Output the [x, y] coordinate of the center of the cell containing the given text.  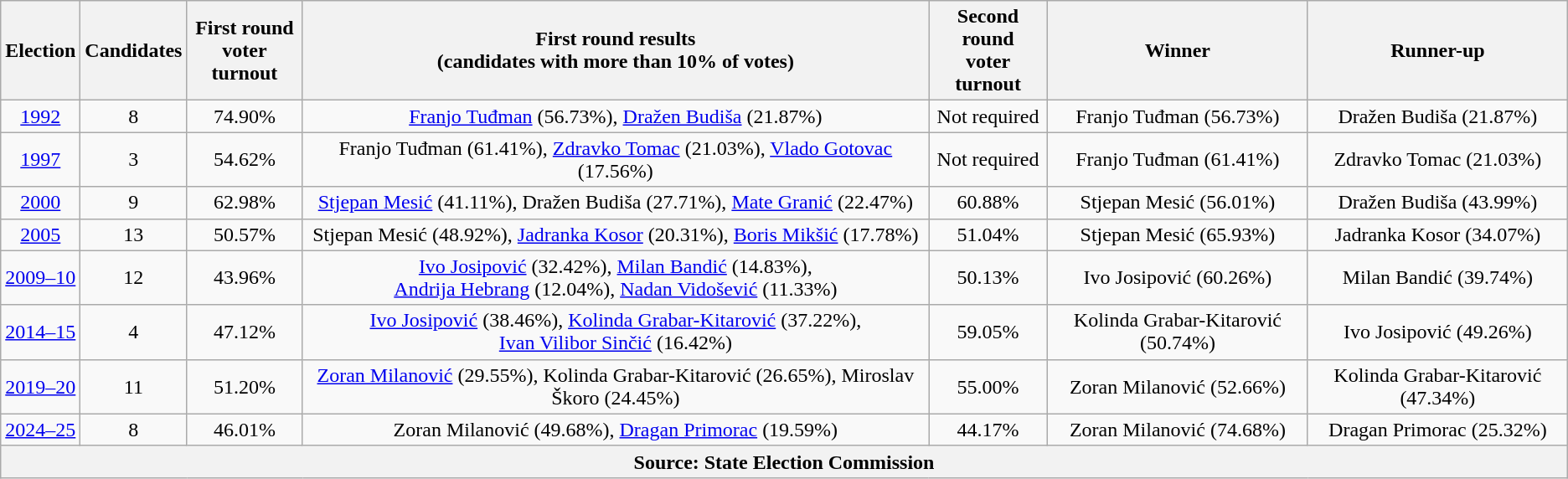
47.12% [245, 332]
51.04% [988, 234]
Source: State Election Commission [784, 461]
Ivo Josipović (49.26%) [1437, 332]
9 [134, 203]
Jadranka Kosor (34.07%) [1437, 234]
Election [40, 50]
Zoran Milanović (49.68%), Dragan Primorac (19.59%) [616, 430]
11 [134, 387]
Milan Bandić (39.74%) [1437, 278]
Kolinda Grabar-Kitarović (47.34%) [1437, 387]
54.62% [245, 159]
4 [134, 332]
Zoran Milanović (52.66%) [1178, 387]
Ivo Josipović (60.26%) [1178, 278]
55.00% [988, 387]
Runner-up [1437, 50]
46.01% [245, 430]
43.96% [245, 278]
74.90% [245, 116]
2005 [40, 234]
First round results(candidates with more than 10% of votes) [616, 50]
1997 [40, 159]
2024–25 [40, 430]
Dražen Budiša (43.99%) [1437, 203]
3 [134, 159]
Franjo Tuđman (56.73%), Dražen Budiša (21.87%) [616, 116]
Candidates [134, 50]
Stjepan Mesić (65.93%) [1178, 234]
50.13% [988, 278]
Ivo Josipović (32.42%), Milan Bandić (14.83%),Andrija Hebrang (12.04%), Nadan Vidošević (11.33%) [616, 278]
Stjepan Mesić (56.01%) [1178, 203]
12 [134, 278]
Winner [1178, 50]
Second roundvoter turnout [988, 50]
Dražen Budiša (21.87%) [1437, 116]
62.98% [245, 203]
60.88% [988, 203]
Ivo Josipović (38.46%), Kolinda Grabar-Kitarović (37.22%),Ivan Vilibor Sinčić (16.42%) [616, 332]
51.20% [245, 387]
2014–15 [40, 332]
1992 [40, 116]
First roundvoter turnout [245, 50]
Dragan Primorac (25.32%) [1437, 430]
Stjepan Mesić (48.92%), Jadranka Kosor (20.31%), Boris Mikšić (17.78%) [616, 234]
44.17% [988, 430]
Zdravko Tomac (21.03%) [1437, 159]
2009–10 [40, 278]
Franjo Tuđman (61.41%) [1178, 159]
2019–20 [40, 387]
Franjo Tuđman (61.41%), Zdravko Tomac (21.03%), Vlado Gotovac (17.56%) [616, 159]
2000 [40, 203]
Zoran Milanović (29.55%), Kolinda Grabar-Kitarović (26.65%), Miroslav Škoro (24.45%) [616, 387]
59.05% [988, 332]
Franjo Tuđman (56.73%) [1178, 116]
Stjepan Mesić (41.11%), Dražen Budiša (27.71%), Mate Granić (22.47%) [616, 203]
Zoran Milanović (74.68%) [1178, 430]
13 [134, 234]
50.57% [245, 234]
Kolinda Grabar-Kitarović (50.74%) [1178, 332]
